Return [x, y] of the center of cell containing provided text 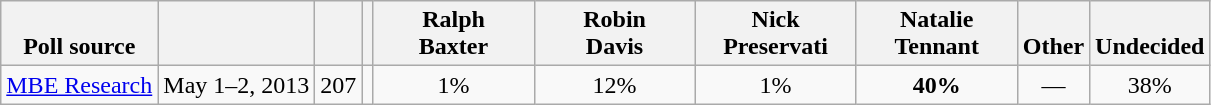
Poll source [80, 34]
— [1053, 85]
May 1–2, 2013 [236, 85]
MBE Research [80, 85]
RobinDavis [614, 34]
12% [614, 85]
40% [936, 85]
207 [338, 85]
NatalieTennant [936, 34]
RalphBaxter [454, 34]
NickPreservati [776, 34]
Other [1053, 34]
Undecided [1150, 34]
38% [1150, 85]
